From the cell containing the given text, extract its center point as [x, y] coordinate. 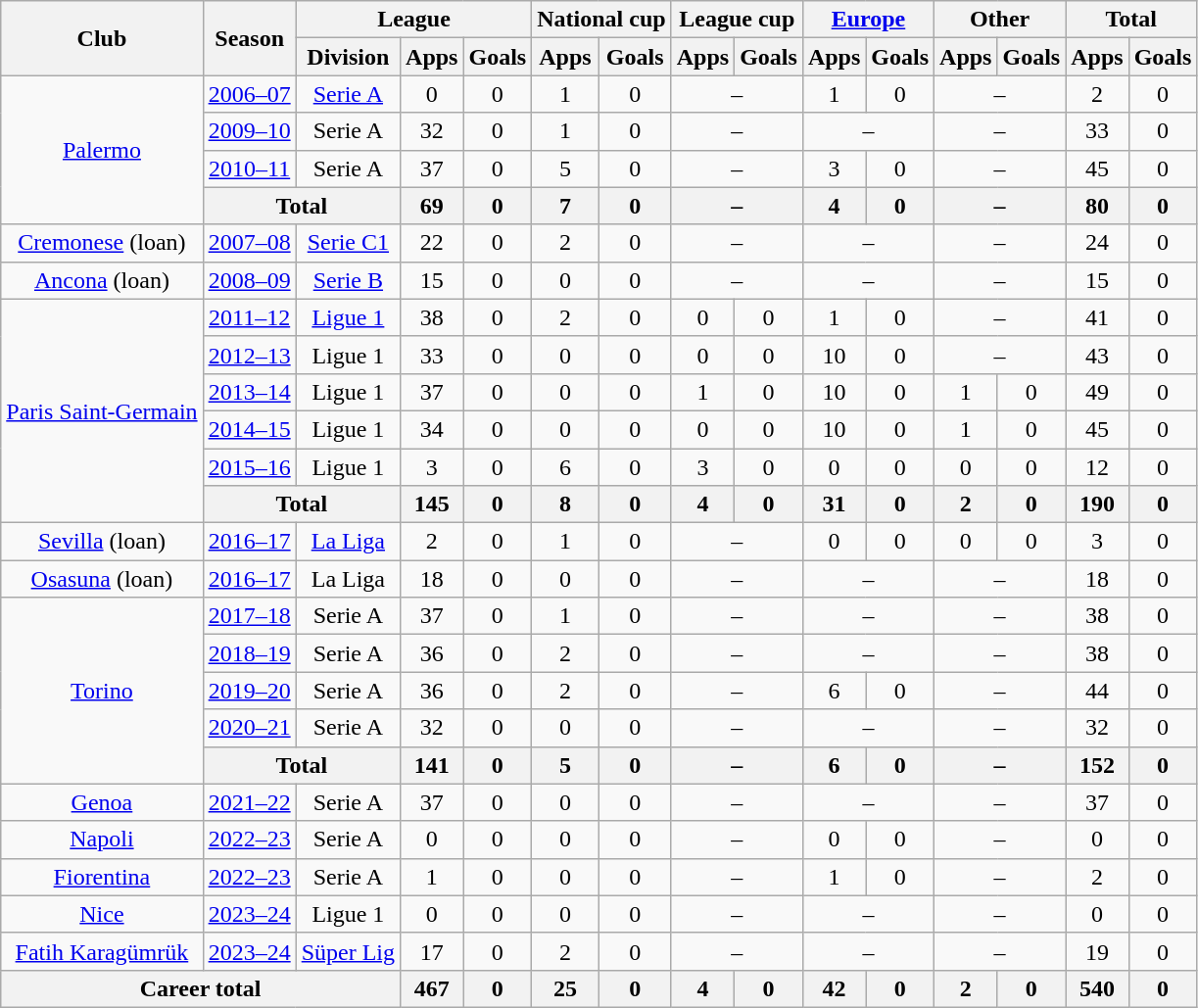
2012–13 [249, 355]
Osasuna (loan) [102, 579]
Nice [102, 914]
2010–11 [249, 168]
Palermo [102, 150]
2017–18 [249, 616]
Ancona (loan) [102, 280]
Career total [201, 988]
2019–20 [249, 691]
17 [432, 951]
49 [1097, 392]
2015–16 [249, 467]
540 [1097, 988]
24 [1097, 243]
Fatih Karagümrük [102, 951]
Cremonese (loan) [102, 243]
44 [1097, 691]
152 [1097, 765]
2014–15 [249, 429]
2011–12 [249, 317]
Torino [102, 691]
42 [834, 988]
7 [565, 206]
31 [834, 504]
467 [432, 988]
Sevilla (loan) [102, 542]
Division [348, 57]
League [413, 20]
141 [432, 765]
Serie B [348, 280]
2006–07 [249, 94]
2020–21 [249, 728]
34 [432, 429]
190 [1097, 504]
80 [1097, 206]
Other [1000, 20]
Europe [868, 20]
145 [432, 504]
2009–10 [249, 131]
43 [1097, 355]
41 [1097, 317]
12 [1097, 467]
League cup [737, 20]
Paris Saint-Germain [102, 410]
2008–09 [249, 280]
Fiorentina [102, 877]
Serie C1 [348, 243]
19 [1097, 951]
2021–22 [249, 802]
Genoa [102, 802]
2018–19 [249, 653]
Süper Lig [348, 951]
8 [565, 504]
25 [565, 988]
69 [432, 206]
2007–08 [249, 243]
2013–14 [249, 392]
Club [102, 38]
National cup [601, 20]
Season [249, 38]
Napoli [102, 840]
22 [432, 243]
